Find where the given text appears and provide that cell's center as (x, y) coordinate. 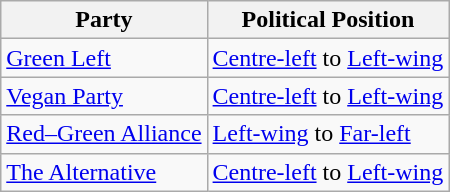
The Alternative (104, 172)
Left-wing to Far-left (328, 134)
Party (104, 20)
Green Left (104, 58)
Red–Green Alliance (104, 134)
Vegan Party (104, 96)
Political Position (328, 20)
